Output the [x, y] coordinate of the center of the cell containing the given text.  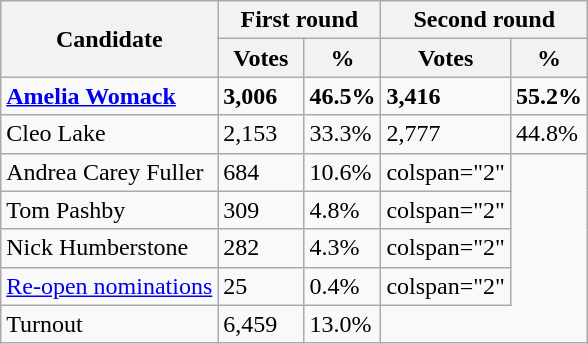
55.2% [548, 96]
309 [261, 210]
25 [261, 286]
2,153 [261, 134]
6,459 [261, 324]
3,006 [261, 96]
44.8% [548, 134]
Re-open nominations [110, 286]
Second round [484, 20]
684 [261, 172]
Andrea Carey Fuller [110, 172]
2,777 [446, 134]
Amelia Womack [110, 96]
0.4% [342, 286]
Tom Pashby [110, 210]
Turnout [110, 324]
Candidate [110, 39]
4.3% [342, 248]
10.6% [342, 172]
282 [261, 248]
3,416 [446, 96]
4.8% [342, 210]
Nick Humberstone [110, 248]
46.5% [342, 96]
Cleo Lake [110, 134]
First round [300, 20]
33.3% [342, 134]
13.0% [342, 324]
